Find where the given text appears and provide that cell's center as (x, y) coordinate. 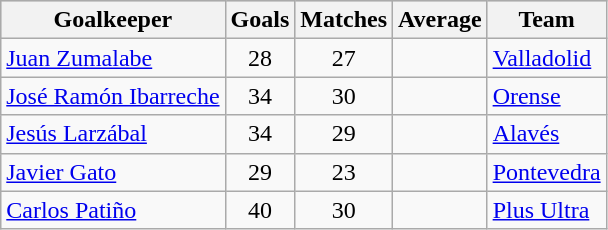
Goalkeeper (113, 20)
Team (546, 20)
Alavés (546, 134)
Matches (344, 20)
28 (260, 58)
Plus Ultra (546, 210)
40 (260, 210)
Valladolid (546, 58)
Javier Gato (113, 172)
23 (344, 172)
Pontevedra (546, 172)
Goals (260, 20)
Carlos Patiño (113, 210)
Juan Zumalabe (113, 58)
José Ramón Ibarreche (113, 96)
27 (344, 58)
Orense (546, 96)
Jesús Larzábal (113, 134)
Average (440, 20)
